Capture the cell that displays the provided text and extract its (x, y) central coordinate. 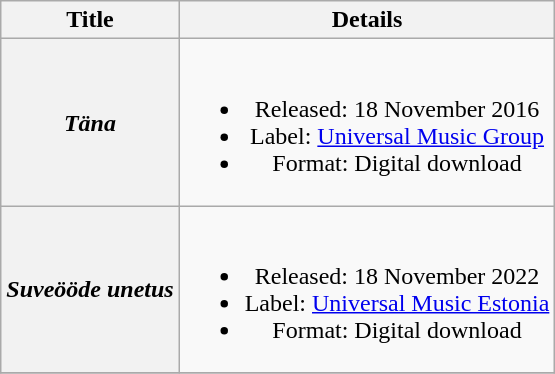
Released: 18 November 2022Label: Universal Music EstoniaFormat: Digital download (367, 290)
Suveööde unetus (90, 290)
Title (90, 20)
Released: 18 November 2016Label: Universal Music GroupFormat: Digital download (367, 122)
Täna (90, 122)
Details (367, 20)
